Return the (X, Y) coordinate for the center point of the cell that contains the specified text.  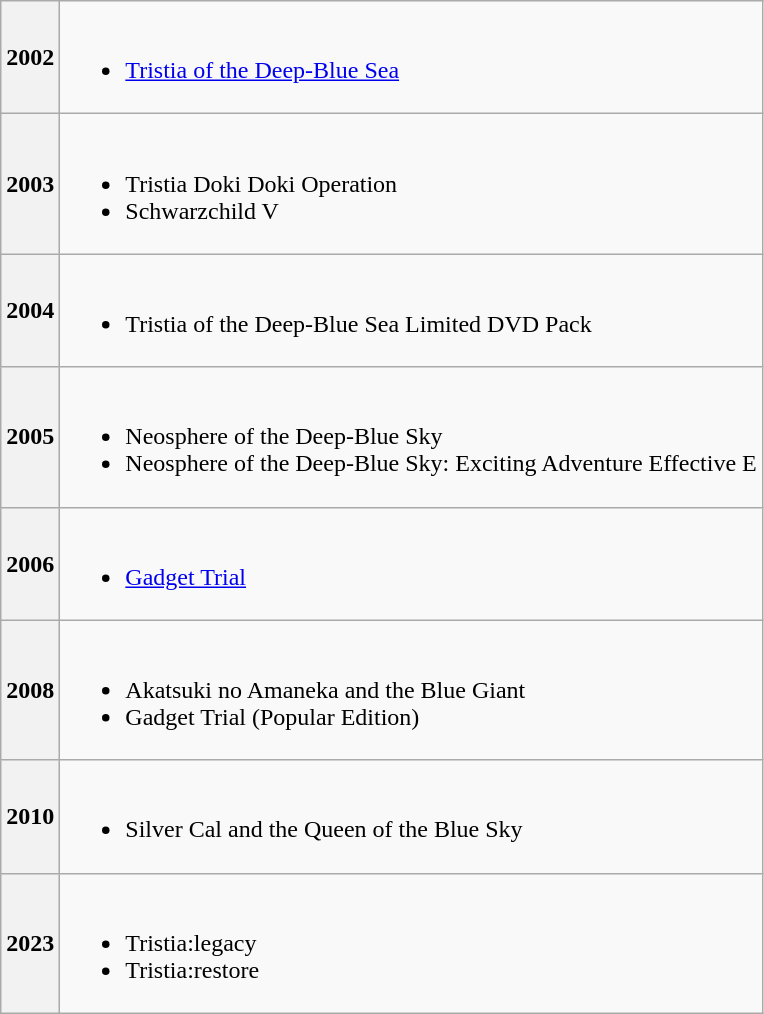
Akatsuki no Amaneka and the Blue GiantGadget Trial (Popular Edition) (411, 690)
Tristia of the Deep-Blue Sea (411, 58)
2008 (30, 690)
2002 (30, 58)
2003 (30, 184)
Gadget Trial (411, 564)
2023 (30, 943)
2010 (30, 816)
2006 (30, 564)
Tristia of the Deep-Blue Sea Limited DVD Pack (411, 310)
2005 (30, 437)
Neosphere of the Deep-Blue SkyNeosphere of the Deep-Blue Sky: Exciting Adventure Effective E (411, 437)
Tristia:legacyTristia:restore (411, 943)
Tristia Doki Doki OperationSchwarzchild V (411, 184)
Silver Cal and the Queen of the Blue Sky (411, 816)
2004 (30, 310)
